Locate the cell with the specified text and output its (x, y) center coordinate. 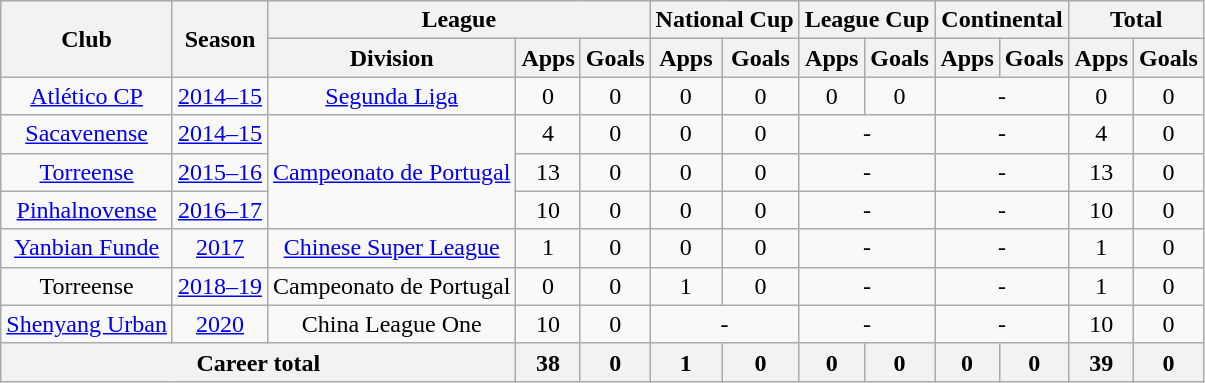
2020 (220, 324)
Shenyang Urban (87, 324)
38 (548, 362)
Atlético CP (87, 96)
2015–16 (220, 172)
Chinese Super League (392, 248)
League Cup (867, 20)
Pinhalnovense (87, 210)
Sacavenense (87, 134)
Career total (258, 362)
2016–17 (220, 210)
Total (1136, 20)
Season (220, 39)
39 (1101, 362)
League (460, 20)
Yanbian Funde (87, 248)
2018–19 (220, 286)
Division (392, 58)
Club (87, 39)
2017 (220, 248)
Continental (1002, 20)
Segunda Liga (392, 96)
China League One (392, 324)
National Cup (724, 20)
